Identify which cell holds the provided text, then report its [X, Y] central coordinate. 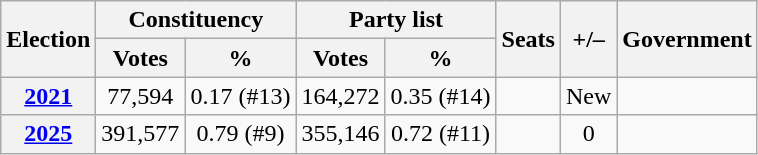
Constituency [196, 20]
Seats [528, 39]
+/– [588, 39]
355,146 [340, 134]
New [588, 96]
0.35 (#14) [440, 96]
Government [687, 39]
Party list [396, 20]
164,272 [340, 96]
0.79 (#9) [240, 134]
0.17 (#13) [240, 96]
2021 [48, 96]
0 [588, 134]
77,594 [140, 96]
391,577 [140, 134]
0.72 (#11) [440, 134]
2025 [48, 134]
Election [48, 39]
